Scan for the cell matching the given text and deliver its [x, y] coordinate at center. 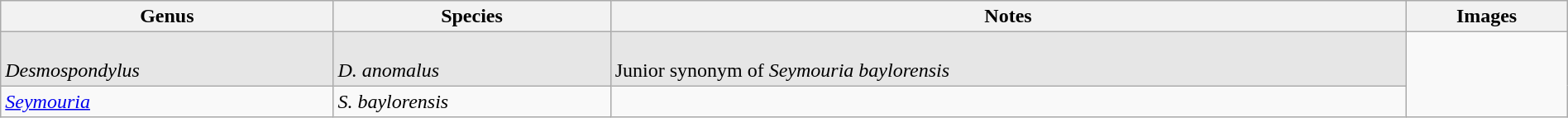
S. baylorensis [471, 101]
Genus [167, 17]
Junior synonym of Seymouria baylorensis [1008, 59]
Desmospondylus [167, 59]
Images [1487, 17]
Notes [1008, 17]
D. anomalus [471, 59]
Species [471, 17]
Seymouria [167, 101]
